Output the (X, Y) coordinate of the center of the cell containing the given text.  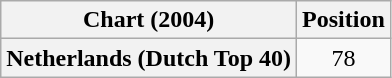
78 (344, 58)
Netherlands (Dutch Top 40) (149, 58)
Chart (2004) (149, 20)
Position (344, 20)
